Return the [x, y] coordinate for the center point of the cell that contains the specified text.  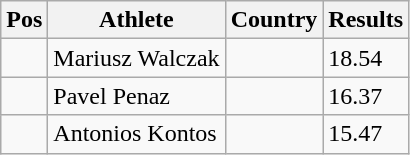
Pavel Penaz [136, 96]
Results [366, 20]
16.37 [366, 96]
18.54 [366, 58]
Athlete [136, 20]
15.47 [366, 134]
Antonios Kontos [136, 134]
Country [274, 20]
Mariusz Walczak [136, 58]
Pos [24, 20]
